Capture the cell that displays the provided text and extract its (X, Y) central coordinate. 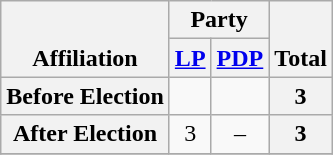
Affiliation (86, 39)
LP (190, 58)
Party (218, 20)
Total (301, 39)
– (240, 134)
Before Election (86, 96)
After Election (86, 134)
PDP (240, 58)
